Return the (X, Y) coordinate for the center point of the cell that contains the specified text.  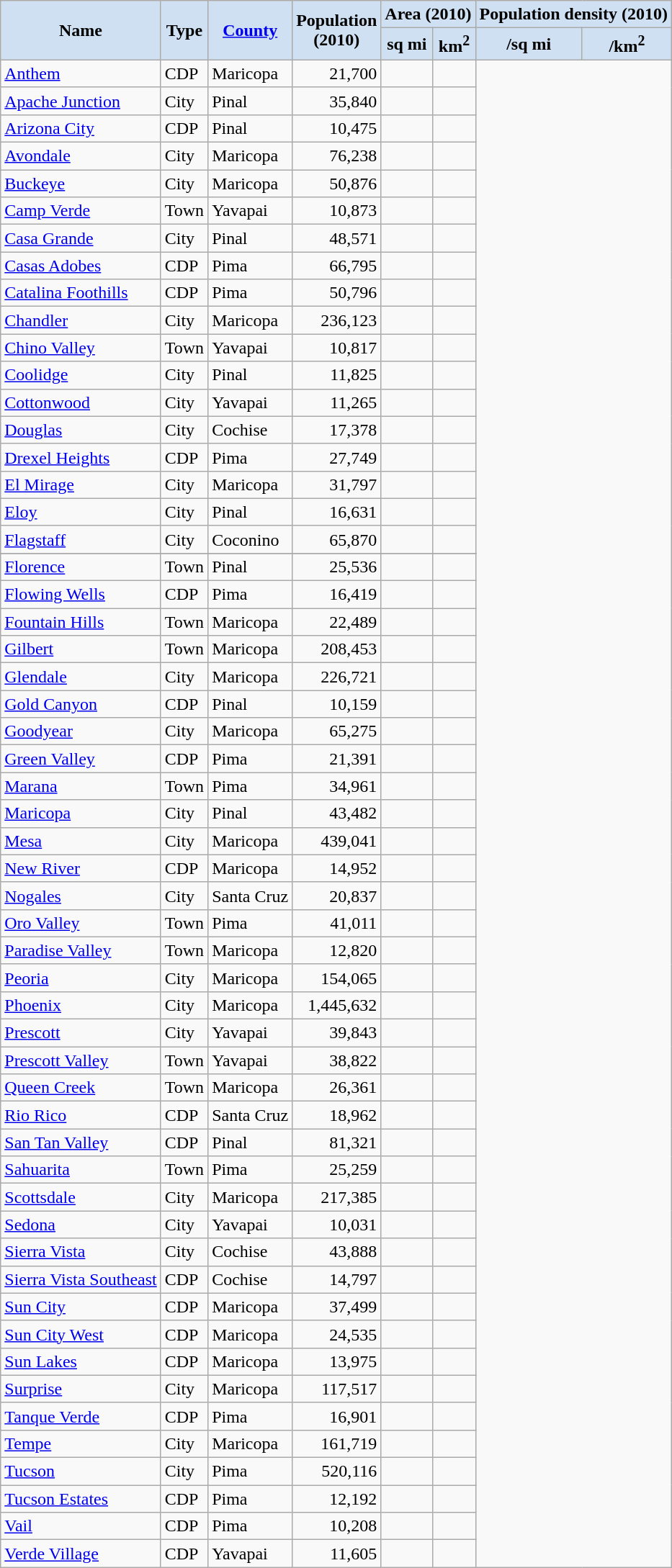
Scottsdale (81, 1197)
Arizona City (81, 128)
66,795 (337, 266)
Chino Valley (81, 348)
Name (81, 30)
Tempe (81, 1443)
Camp Verde (81, 211)
/sq mi (529, 45)
26,361 (337, 1088)
Glendale (81, 677)
/km2 (627, 45)
20,837 (337, 896)
Vail (81, 1526)
Marana (81, 786)
217,385 (337, 1197)
11,605 (337, 1554)
El Mirage (81, 485)
Nogales (81, 896)
Sun City (81, 1307)
38,822 (337, 1060)
10,475 (337, 128)
27,749 (337, 457)
16,901 (337, 1416)
Tanque Verde (81, 1416)
236,123 (337, 320)
Gold Canyon (81, 704)
50,876 (337, 184)
10,817 (337, 348)
Queen Creek (81, 1088)
117,517 (337, 1389)
Rio Rico (81, 1115)
Phoenix (81, 1005)
31,797 (337, 485)
Tucson (81, 1472)
Green Valley (81, 759)
Mesa (81, 841)
Flowing Wells (81, 595)
Cottonwood (81, 402)
km2 (454, 45)
Oro Valley (81, 923)
Prescott Valley (81, 1060)
Sun Lakes (81, 1361)
16,419 (337, 595)
Anthem (81, 73)
35,840 (337, 101)
Paradise Valley (81, 950)
Chandler (81, 320)
Eloy (81, 512)
43,482 (337, 814)
34,961 (337, 786)
25,536 (337, 567)
10,208 (337, 1526)
17,378 (337, 430)
50,796 (337, 293)
Prescott (81, 1033)
Sierra Vista Southeast (81, 1279)
Surprise (81, 1389)
Type (184, 30)
Avondale (81, 156)
25,259 (337, 1170)
sq mi (407, 45)
13,975 (337, 1361)
10,159 (337, 704)
Catalina Foothills (81, 293)
65,275 (337, 731)
65,870 (337, 539)
Flagstaff (81, 539)
Casa Grande (81, 238)
161,719 (337, 1443)
Sedona (81, 1225)
Verde Village (81, 1554)
37,499 (337, 1307)
520,116 (337, 1472)
14,797 (337, 1279)
11,825 (337, 375)
Sun City West (81, 1334)
21,700 (337, 73)
154,065 (337, 978)
10,031 (337, 1225)
16,631 (337, 512)
439,041 (337, 841)
10,873 (337, 211)
48,571 (337, 238)
21,391 (337, 759)
Drexel Heights (81, 457)
14,952 (337, 868)
Population density (2010) (573, 14)
Area (2010) (428, 14)
208,453 (337, 649)
County (251, 30)
San Tan Valley (81, 1143)
New River (81, 868)
Casas Adobes (81, 266)
Apache Junction (81, 101)
24,535 (337, 1334)
12,820 (337, 950)
18,962 (337, 1115)
Population(2010) (337, 30)
76,238 (337, 156)
Sahuarita (81, 1170)
41,011 (337, 923)
81,321 (337, 1143)
226,721 (337, 677)
Goodyear (81, 731)
Buckeye (81, 184)
43,888 (337, 1252)
22,489 (337, 622)
Sierra Vista (81, 1252)
11,265 (337, 402)
12,192 (337, 1499)
1,445,632 (337, 1005)
Peoria (81, 978)
Gilbert (81, 649)
39,843 (337, 1033)
Florence (81, 567)
Tucson Estates (81, 1499)
Coconino (251, 539)
Fountain Hills (81, 622)
Coolidge (81, 375)
Douglas (81, 430)
